Find where the given text appears and provide that cell's center as (X, Y) coordinate. 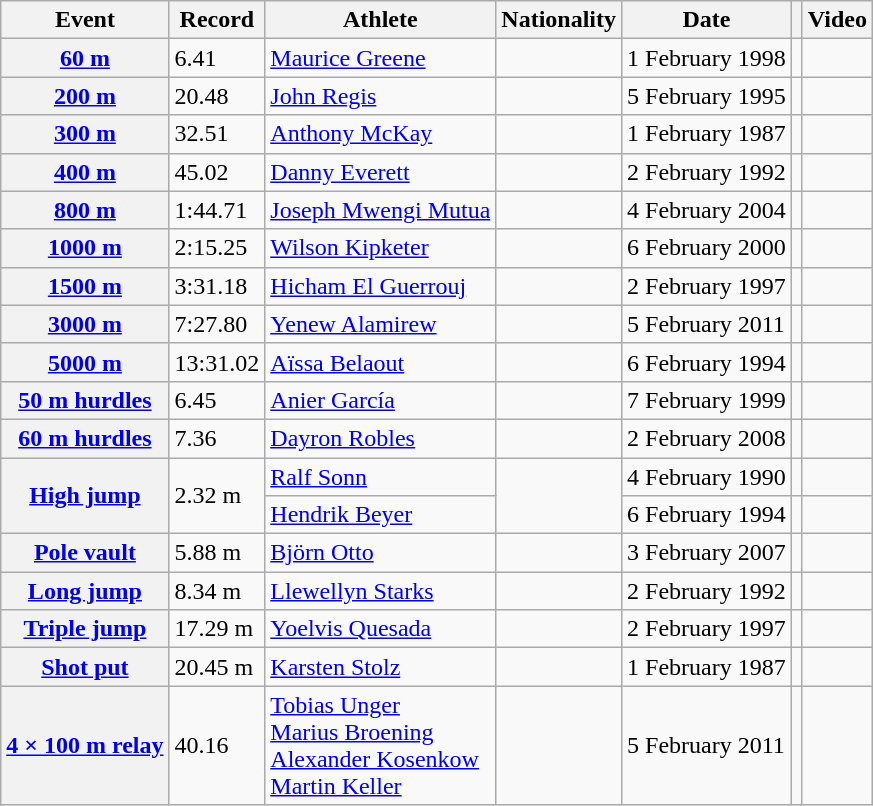
200 m (85, 96)
1:44.71 (217, 210)
3000 m (85, 324)
13:31.02 (217, 362)
1 February 1998 (707, 58)
1000 m (85, 248)
Date (707, 20)
Hendrik Beyer (380, 515)
Tobias UngerMarius BroeningAlexander KosenkowMartin Keller (380, 746)
Maurice Greene (380, 58)
7:27.80 (217, 324)
60 m (85, 58)
Long jump (85, 591)
300 m (85, 134)
Björn Otto (380, 553)
17.29 m (217, 629)
Shot put (85, 667)
Anier García (380, 400)
Event (85, 20)
3 February 2007 (707, 553)
400 m (85, 172)
Yenew Alamirew (380, 324)
20.48 (217, 96)
3:31.18 (217, 286)
6.45 (217, 400)
Athlete (380, 20)
John Regis (380, 96)
8.34 m (217, 591)
2 February 2008 (707, 438)
4 February 2004 (707, 210)
50 m hurdles (85, 400)
Pole vault (85, 553)
Karsten Stolz (380, 667)
Dayron Robles (380, 438)
Anthony McKay (380, 134)
2.32 m (217, 496)
Triple jump (85, 629)
Nationality (559, 20)
6.41 (217, 58)
5.88 m (217, 553)
4 February 1990 (707, 477)
7 February 1999 (707, 400)
40.16 (217, 746)
Wilson Kipketer (380, 248)
Danny Everett (380, 172)
Aïssa Belaout (380, 362)
45.02 (217, 172)
5000 m (85, 362)
Joseph Mwengi Mutua (380, 210)
6 February 2000 (707, 248)
High jump (85, 496)
20.45 m (217, 667)
7.36 (217, 438)
5 February 1995 (707, 96)
32.51 (217, 134)
800 m (85, 210)
Record (217, 20)
Llewellyn Starks (380, 591)
Video (837, 20)
Ralf Sonn (380, 477)
4 × 100 m relay (85, 746)
1500 m (85, 286)
2:15.25 (217, 248)
Yoelvis Quesada (380, 629)
60 m hurdles (85, 438)
Hicham El Guerrouj (380, 286)
